From the cell containing the given text, extract its center point as (X, Y) coordinate. 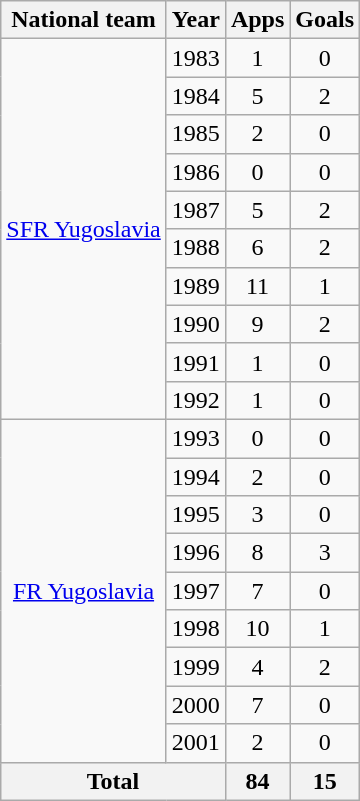
1990 (196, 324)
Goals (325, 20)
11 (257, 286)
1984 (196, 96)
National team (84, 20)
9 (257, 324)
1997 (196, 591)
1996 (196, 553)
1986 (196, 172)
1993 (196, 438)
1983 (196, 58)
2000 (196, 705)
Total (114, 781)
Apps (257, 20)
6 (257, 248)
8 (257, 553)
1994 (196, 477)
1987 (196, 210)
1992 (196, 400)
10 (257, 629)
1988 (196, 248)
SFR Yugoslavia (84, 230)
Year (196, 20)
FR Yugoslavia (84, 590)
1998 (196, 629)
1989 (196, 286)
15 (325, 781)
1991 (196, 362)
1999 (196, 667)
1995 (196, 515)
1985 (196, 134)
2001 (196, 743)
4 (257, 667)
84 (257, 781)
